Find where the given text appears and provide that cell's center as [x, y] coordinate. 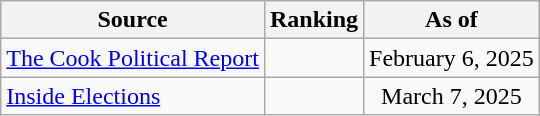
Source [133, 20]
February 6, 2025 [452, 58]
Inside Elections [133, 96]
The Cook Political Report [133, 58]
As of [452, 20]
March 7, 2025 [452, 96]
Ranking [314, 20]
